For the text-containing cell, return its midpoint in (X, Y) coordinate format. 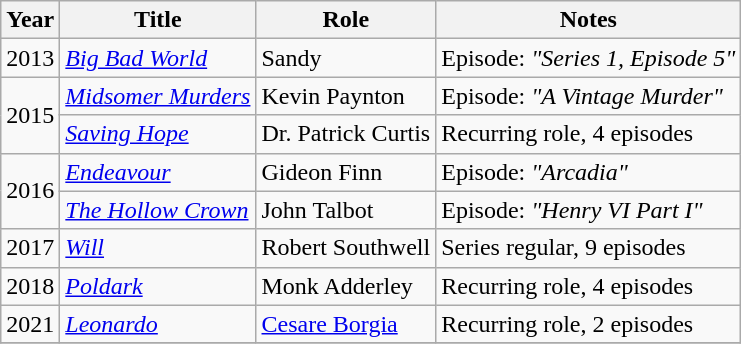
Monk Adderley (346, 286)
Episode: "Henry VI Part I" (588, 210)
2015 (30, 115)
2021 (30, 324)
Cesare Borgia (346, 324)
The Hollow Crown (158, 210)
2017 (30, 248)
Robert Southwell (346, 248)
Episode: "A Vintage Murder" (588, 96)
2018 (30, 286)
Recurring role, 2 episodes (588, 324)
Series regular, 9 episodes (588, 248)
2016 (30, 191)
2013 (30, 58)
Gideon Finn (346, 172)
Title (158, 20)
Saving Hope (158, 134)
Episode: "Arcadia" (588, 172)
Dr. Patrick Curtis (346, 134)
Episode: "Series 1, Episode 5" (588, 58)
Role (346, 20)
Big Bad World (158, 58)
Midsomer Murders (158, 96)
Will (158, 248)
Notes (588, 20)
Endeavour (158, 172)
John Talbot (346, 210)
Poldark (158, 286)
Kevin Paynton (346, 96)
Sandy (346, 58)
Leonardo (158, 324)
Year (30, 20)
